Scan for the cell matching the given text and deliver its [X, Y] coordinate at center. 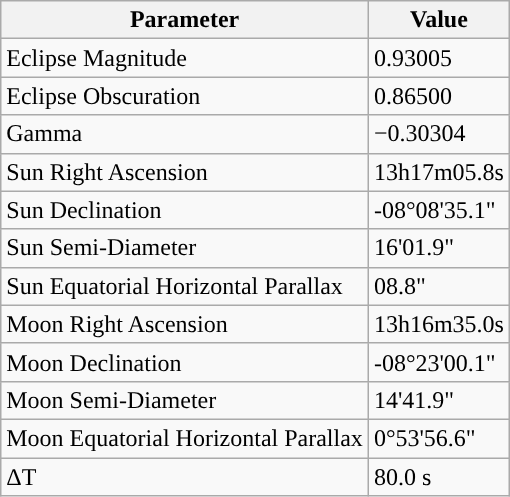
Eclipse Obscuration [185, 96]
08.8" [438, 286]
Sun Declination [185, 210]
80.0 s [438, 477]
Moon Semi-Diameter [185, 400]
-08°08'35.1" [438, 210]
13h17m05.8s [438, 172]
0.86500 [438, 96]
ΔT [185, 477]
0°53'56.6" [438, 438]
16'01.9" [438, 248]
Moon Equatorial Horizontal Parallax [185, 438]
13h16m35.0s [438, 324]
0.93005 [438, 58]
Eclipse Magnitude [185, 58]
Parameter [185, 20]
Moon Declination [185, 362]
Sun Semi-Diameter [185, 248]
Gamma [185, 134]
-08°23'00.1" [438, 362]
14'41.9" [438, 400]
Value [438, 20]
Sun Right Ascension [185, 172]
Moon Right Ascension [185, 324]
Sun Equatorial Horizontal Parallax [185, 286]
−0.30304 [438, 134]
